Search for the cell housing the specified text and yield its [x, y] center coordinate. 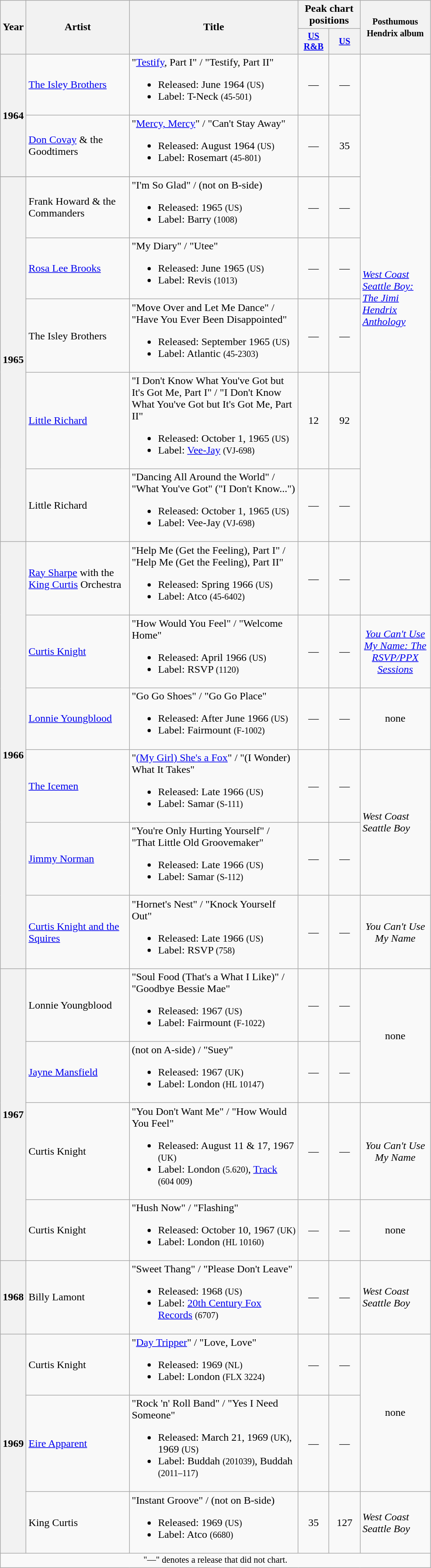
You Can't Use My Name: The RSVP/PPX Sessions [395, 652]
"—" denotes a release that did not chart. [215, 1561]
Don Covay & the Goodtimers [78, 146]
Artist [78, 27]
"You Don't Want Me" / "How Would You Feel"Released: August 11 & 17, 1967 (UK)Label: London (5.620), Track (604 009) [214, 1151]
Year [13, 27]
US R&B [314, 42]
"Hornet's Nest" / "Knock Yourself Out"Released: Late 1966 (US)Label: RSVP (758) [214, 932]
Eire Apparent [78, 1443]
Rosa Lee Brooks [78, 269]
Peak chart positions [329, 15]
"Mercy, Mercy" / "Can't Stay Away"Released: August 1964 (US)Label: Rosemart (45-801) [214, 146]
Jayne Mansfield [78, 1072]
1967 [13, 1114]
"Go Go Shoes" / "Go Go Place"Released: After June 1966 (US)Label: Fairmount (F-1002) [214, 719]
"Move Over and Let Me Dance" / "Have You Ever Been Disappointed"Released: September 1965 (US)Label: Atlantic (45-2303) [214, 336]
"My Diary" / "Utee"Released: June 1965 (US)Label: Revis (1013) [214, 269]
92 [344, 421]
"Day Tripper" / "Love, Love"Released: 1969 (NL)Label: London (FLX 3224) [214, 1365]
US [344, 42]
"Sweet Thang" / "Please Don't Leave"Released: 1968 (US)Label: 20th Century Fox Records (6707) [214, 1297]
1966 [13, 755]
Title [214, 27]
Curtis Knight and the Squires [78, 932]
King Curtis [78, 1523]
"Hush Now" / "Flashing"Released: October 10, 1967 (UK)Label: London (HL 10160) [214, 1230]
1969 [13, 1443]
"You're Only Hurting Yourself" / "That Little Old Groovemaker"Released: Late 1966 (US)Label: Samar (S-112) [214, 859]
Frank Howard & the Commanders [78, 207]
"I'm So Glad" / (not on B-side)Released: 1965 (US)Label: Barry (1008) [214, 207]
"How Would You Feel" / "Welcome Home"Released: April 1966 (US)Label: RSVP (1120) [214, 652]
PosthumousHendrix album [395, 27]
127 [344, 1523]
"Help Me (Get the Feeling), Part I" / "Help Me (Get the Feeling), Part II"Released: Spring 1966 (US)Label: Atco (45-6402) [214, 578]
(not on A-side) / "Suey"Released: 1967 (UK)Label: London (HL 10147) [214, 1072]
"Instant Groove" / (not on B-side)Released: 1969 (US)Label: Atco (6680) [214, 1523]
"Rock 'n' Roll Band" / "Yes I Need Someone"Released: March 21, 1969 (UK), 1969 (US)Label: Buddah (201039), Buddah (2011–117) [214, 1443]
1968 [13, 1297]
1965 [13, 360]
The Icemen [78, 786]
1964 [13, 115]
"Testify, Part I" / "Testify, Part II"Released: June 1964 (US)Label: T-Neck (45-501) [214, 84]
West Coast Seattle Boy: The Jimi Hendrix Anthology [395, 297]
12 [314, 421]
Ray Sharpe with the King Curtis Orchestra [78, 578]
"Dancing All Around the World" / "What You've Got" ("I Don't Know...")Released: October 1, 1965 (US)Label: Vee-Jay (VJ-698) [214, 506]
Jimmy Norman [78, 859]
Billy Lamont [78, 1297]
"Soul Food (That's a What I Like)" / "Goodbye Bessie Mae"Released: 1967 (US)Label: Fairmount (F-1022) [214, 1005]
"(My Girl) She's a Fox" / "(I Wonder) What It Takes"Released: Late 1966 (US)Label: Samar (S-111) [214, 786]
